From the cell containing the given text, extract its center point as (x, y) coordinate. 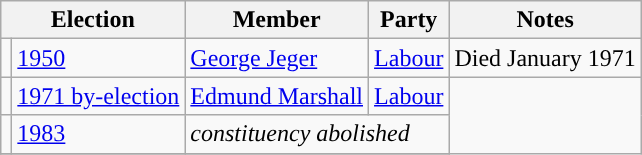
constituency abolished (317, 134)
Election (93, 20)
George Jeger (277, 58)
Member (277, 20)
Notes (545, 20)
Died January 1971 (545, 58)
Edmund Marshall (277, 96)
1971 by-election (98, 96)
Party (409, 20)
1983 (98, 134)
1950 (98, 58)
